Return the [X, Y] coordinate for the center point of the cell that contains the specified text.  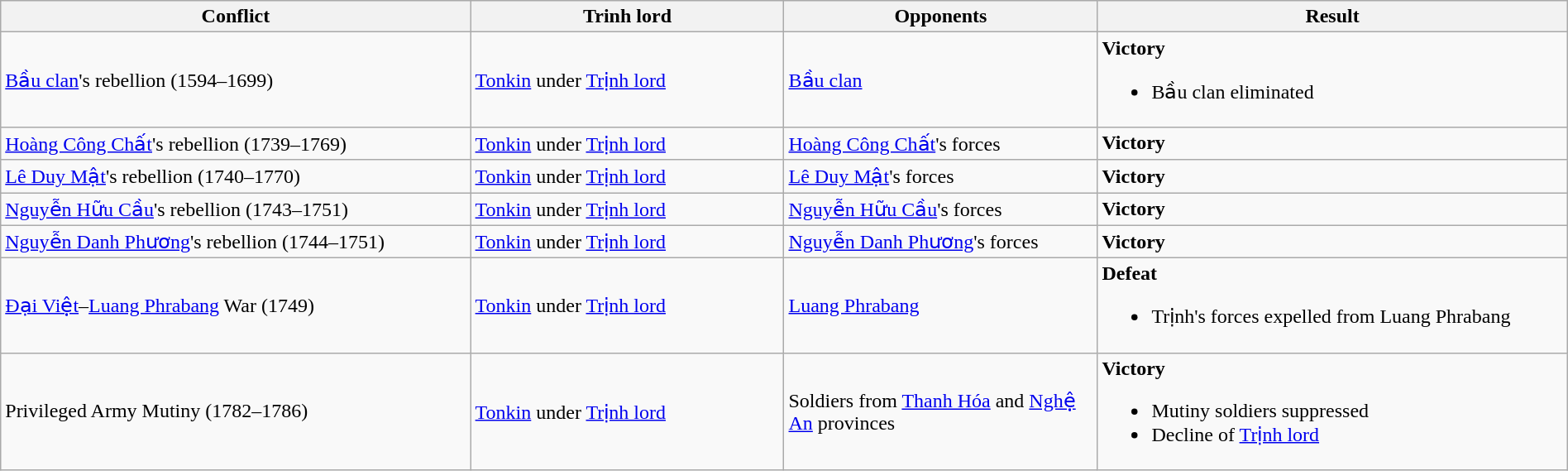
Result [1332, 17]
Nguyễn Hữu Cầu's forces [941, 209]
Soldiers from Thanh Hóa and Nghệ An provinces [941, 411]
Opponents [941, 17]
Bầu clan [941, 79]
Nguyễn Hữu Cầu's rebellion (1743–1751) [236, 209]
Privileged Army Mutiny (1782–1786) [236, 411]
Luang Phrabang [941, 306]
Lê Duy Mật's forces [941, 176]
Trinh lord [627, 17]
Lê Duy Mật's rebellion (1740–1770) [236, 176]
Bầu clan's rebellion (1594–1699) [236, 79]
Nguyễn Danh Phương's forces [941, 242]
Hoàng Công Chất's rebellion (1739–1769) [236, 143]
Conflict [236, 17]
Hoàng Công Chất's forces [941, 143]
DefeatTrịnh's forces expelled from Luang Phrabang [1332, 306]
VictoryBầu clan eliminated [1332, 79]
VictoryMutiny soldiers suppressedDecline of Trịnh lord [1332, 411]
Nguyễn Danh Phương's rebellion (1744–1751) [236, 242]
Đại Việt–Luang Phrabang War (1749) [236, 306]
